From the cell containing the given text, extract its center point as [x, y] coordinate. 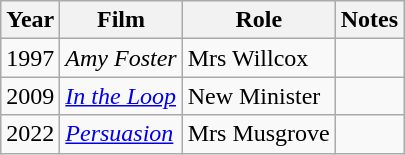
In the Loop [121, 96]
Role [258, 20]
Mrs Willcox [258, 58]
Year [30, 20]
Mrs Musgrove [258, 134]
2022 [30, 134]
Amy Foster [121, 58]
Notes [369, 20]
New Minister [258, 96]
1997 [30, 58]
Film [121, 20]
Persuasion [121, 134]
2009 [30, 96]
